Find where the given text appears and provide that cell's center as [x, y] coordinate. 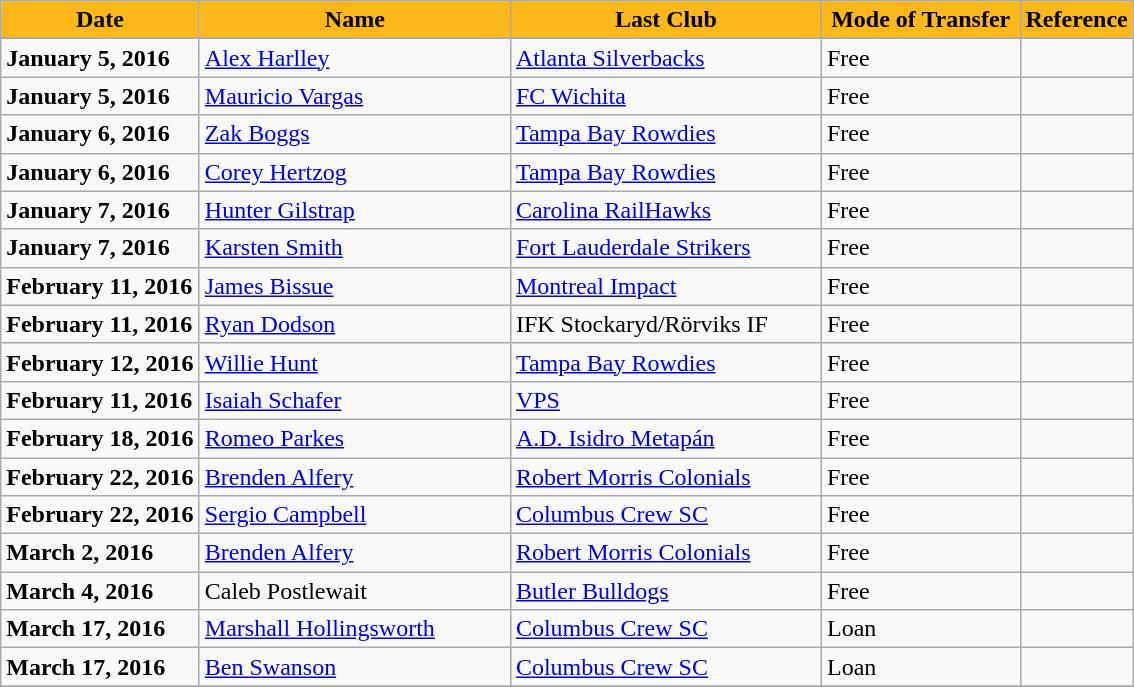
Ben Swanson [354, 667]
Mauricio Vargas [354, 96]
March 4, 2016 [100, 591]
VPS [666, 400]
Hunter Gilstrap [354, 210]
A.D. Isidro Metapán [666, 438]
Karsten Smith [354, 248]
FC Wichita [666, 96]
Name [354, 20]
Zak Boggs [354, 134]
Mode of Transfer [920, 20]
Reference [1076, 20]
Isaiah Schafer [354, 400]
Romeo Parkes [354, 438]
Ryan Dodson [354, 324]
February 18, 2016 [100, 438]
IFK Stockaryd/Rörviks IF [666, 324]
March 2, 2016 [100, 553]
Corey Hertzog [354, 172]
Marshall Hollingsworth [354, 629]
Carolina RailHawks [666, 210]
Montreal Impact [666, 286]
Caleb Postlewait [354, 591]
Alex Harlley [354, 58]
February 12, 2016 [100, 362]
Butler Bulldogs [666, 591]
Willie Hunt [354, 362]
Last Club [666, 20]
Fort Lauderdale Strikers [666, 248]
Date [100, 20]
Sergio Campbell [354, 515]
Atlanta Silverbacks [666, 58]
James Bissue [354, 286]
